Return (X, Y) of the center of cell containing provided text 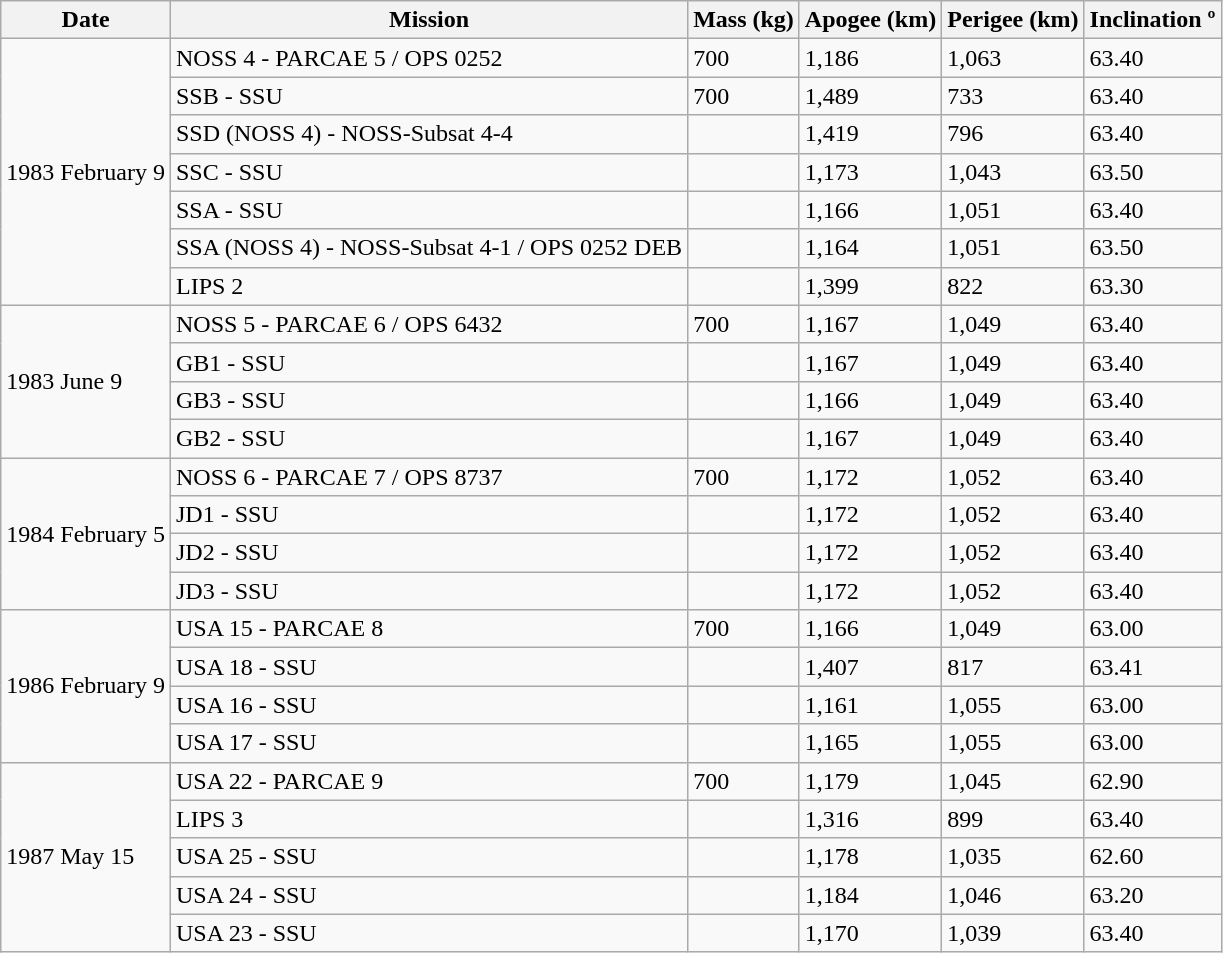
1,489 (870, 96)
USA 22 - PARCAE 9 (428, 781)
817 (1013, 667)
NOSS 4 - PARCAE 5 / OPS 0252 (428, 58)
1,316 (870, 819)
1,173 (870, 172)
NOSS 6 - PARCAE 7 / OPS 8737 (428, 477)
1,063 (1013, 58)
GB2 - SSU (428, 438)
USA 15 - PARCAE 8 (428, 629)
Apogee (km) (870, 20)
1,043 (1013, 172)
SSC - SSU (428, 172)
62.60 (1152, 857)
Date (86, 20)
1,419 (870, 134)
1,165 (870, 743)
1986 February 9 (86, 686)
USA 18 - SSU (428, 667)
63.30 (1152, 286)
USA 23 - SSU (428, 933)
1,399 (870, 286)
1,046 (1013, 895)
1,186 (870, 58)
796 (1013, 134)
JD1 - SSU (428, 515)
JD2 - SSU (428, 553)
SSA - SSU (428, 210)
1983 February 9 (86, 172)
1,407 (870, 667)
Mission (428, 20)
USA 25 - SSU (428, 857)
LIPS 3 (428, 819)
1,184 (870, 895)
733 (1013, 96)
USA 17 - SSU (428, 743)
SSD (NOSS 4) - NOSS-Subsat 4-4 (428, 134)
63.20 (1152, 895)
1,179 (870, 781)
822 (1013, 286)
1,035 (1013, 857)
899 (1013, 819)
1984 February 5 (86, 534)
USA 24 - SSU (428, 895)
63.41 (1152, 667)
Inclination º (1152, 20)
JD3 - SSU (428, 591)
GB1 - SSU (428, 362)
Perigee (km) (1013, 20)
1,039 (1013, 933)
1,161 (870, 705)
1983 June 9 (86, 381)
1,178 (870, 857)
1,170 (870, 933)
Mass (kg) (744, 20)
62.90 (1152, 781)
NOSS 5 - PARCAE 6 / OPS 6432 (428, 324)
LIPS 2 (428, 286)
1,045 (1013, 781)
1987 May 15 (86, 857)
SSA (NOSS 4) - NOSS-Subsat 4-1 / OPS 0252 DEB (428, 248)
SSB - SSU (428, 96)
1,164 (870, 248)
GB3 - SSU (428, 400)
USA 16 - SSU (428, 705)
